Return (x, y) of the center of cell containing provided text 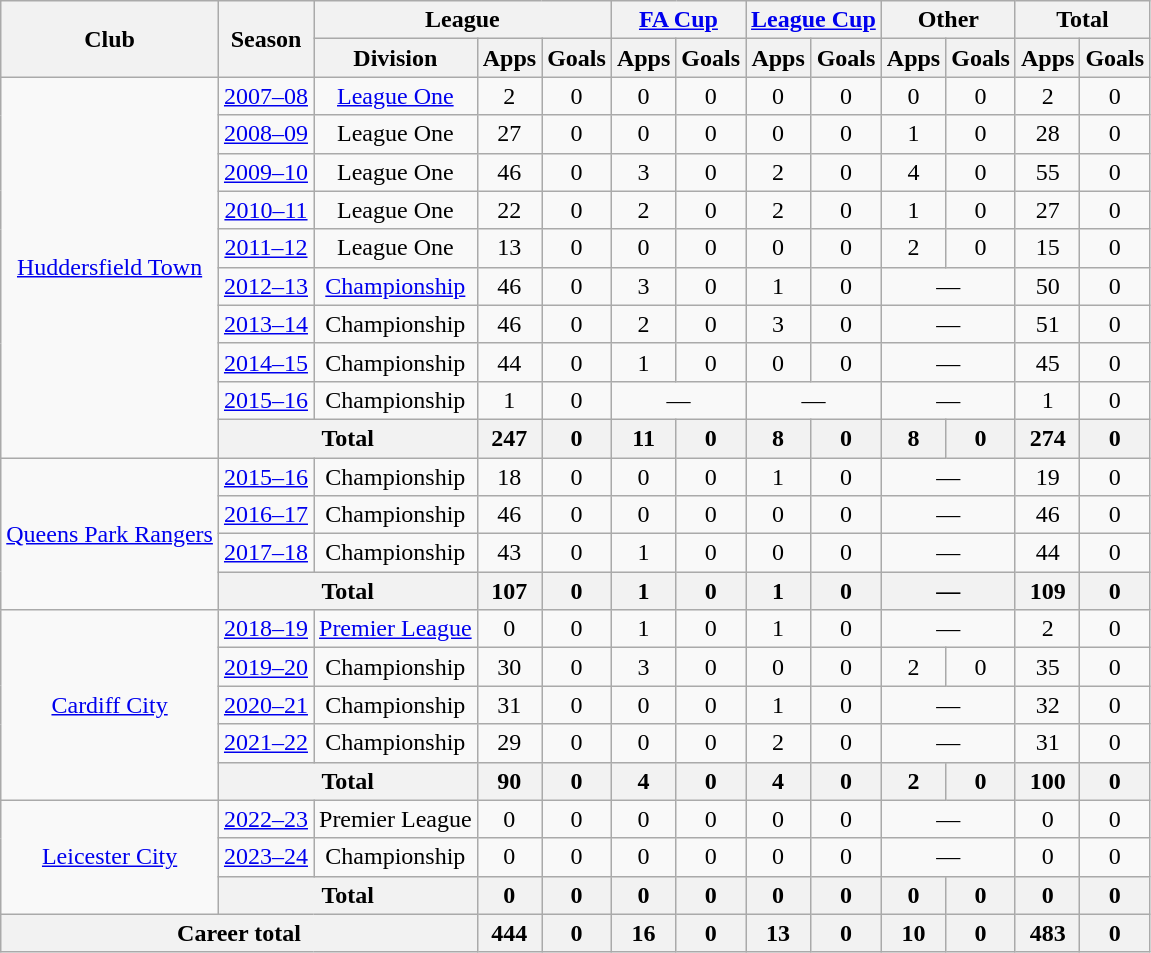
19 (1047, 477)
2011–12 (266, 248)
League (463, 20)
Career total (239, 933)
30 (509, 667)
2022–23 (266, 819)
100 (1047, 781)
2017–18 (266, 553)
2012–13 (266, 286)
247 (509, 438)
15 (1047, 248)
10 (913, 933)
18 (509, 477)
51 (1047, 324)
2014–15 (266, 362)
109 (1047, 591)
2009–10 (266, 172)
43 (509, 553)
45 (1047, 362)
2013–14 (266, 324)
50 (1047, 286)
2007–08 (266, 96)
Season (266, 39)
32 (1047, 705)
55 (1047, 172)
11 (643, 438)
Queens Park Rangers (110, 534)
2021–22 (266, 743)
Leicester City (110, 857)
274 (1047, 438)
22 (509, 210)
FA Cup (678, 20)
Division (396, 58)
2020–21 (266, 705)
League Cup (814, 20)
107 (509, 591)
2019–20 (266, 667)
2023–24 (266, 857)
Huddersfield Town (110, 268)
16 (643, 933)
Other (948, 20)
Cardiff City (110, 705)
Club (110, 39)
35 (1047, 667)
2010–11 (266, 210)
2016–17 (266, 515)
444 (509, 933)
2018–19 (266, 629)
2008–09 (266, 134)
90 (509, 781)
483 (1047, 933)
29 (509, 743)
28 (1047, 134)
